Locate the cell with the specified text and output its [x, y] center coordinate. 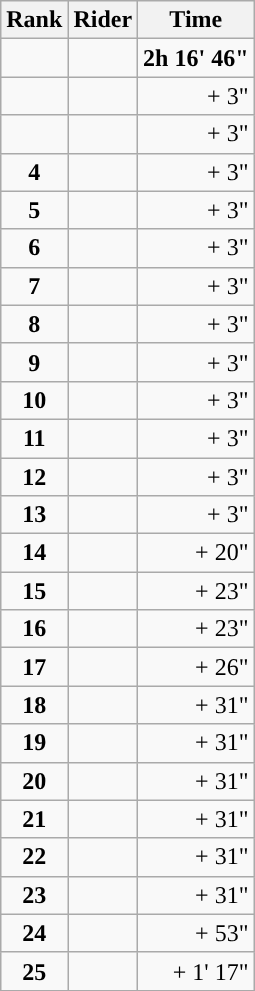
4 [34, 172]
+ 53" [196, 933]
22 [34, 857]
15 [34, 591]
2h 16' 46" [196, 58]
6 [34, 248]
12 [34, 477]
14 [34, 553]
18 [34, 705]
+ 1' 17" [196, 971]
11 [34, 438]
24 [34, 933]
Time [196, 20]
10 [34, 400]
20 [34, 781]
25 [34, 971]
8 [34, 324]
19 [34, 743]
9 [34, 362]
16 [34, 629]
13 [34, 515]
Rider [103, 20]
21 [34, 819]
7 [34, 286]
+ 26" [196, 667]
Rank [34, 20]
+ 20" [196, 553]
5 [34, 210]
23 [34, 895]
17 [34, 667]
